Provide the (X, Y) coordinate of the cell's center where the given text is located.  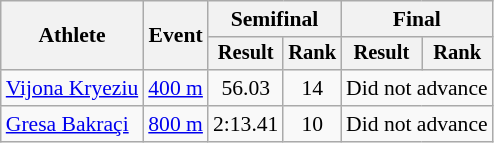
Final (417, 19)
2:13.41 (246, 124)
Gresa Bakraçi (72, 124)
Vijona Kryeziu (72, 88)
400 m (176, 88)
14 (312, 88)
Event (176, 36)
10 (312, 124)
Semifinal (274, 19)
800 m (176, 124)
56.03 (246, 88)
Athlete (72, 36)
